From the cell containing the given text, extract its center point as [X, Y] coordinate. 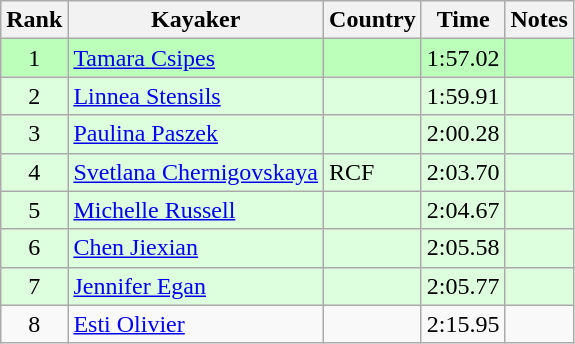
Esti Olivier [196, 324]
6 [34, 248]
2:15.95 [463, 324]
Notes [539, 20]
Svetlana Chernigovskaya [196, 172]
2:00.28 [463, 134]
Linnea Stensils [196, 96]
1 [34, 58]
Rank [34, 20]
2 [34, 96]
2:04.67 [463, 210]
Tamara Csipes [196, 58]
Kayaker [196, 20]
1:57.02 [463, 58]
Paulina Paszek [196, 134]
1:59.91 [463, 96]
2:05.77 [463, 286]
2:03.70 [463, 172]
3 [34, 134]
5 [34, 210]
Chen Jiexian [196, 248]
2:05.58 [463, 248]
Country [373, 20]
7 [34, 286]
RCF [373, 172]
8 [34, 324]
Michelle Russell [196, 210]
Time [463, 20]
4 [34, 172]
Jennifer Egan [196, 286]
